Find where the given text appears and provide that cell's center as [x, y] coordinate. 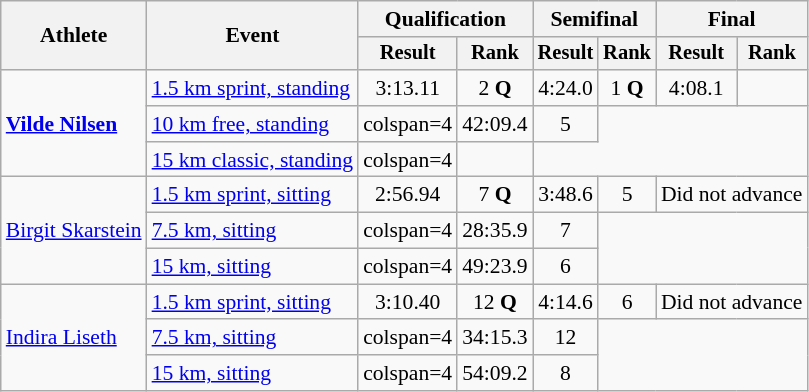
54:09.2 [494, 373]
12 Q [494, 302]
1.5 km sprint, standing [253, 88]
7 Q [494, 195]
Athlete [74, 36]
Birgit Skarstein [74, 230]
Indira Liseth [74, 338]
8 [566, 373]
4:24.0 [566, 88]
3:48.6 [566, 195]
49:23.9 [494, 267]
Qualification [446, 19]
4:14.6 [566, 302]
7 [566, 231]
Final [732, 19]
42:09.4 [494, 124]
28:35.9 [494, 231]
10 km free, standing [253, 124]
Event [253, 36]
Semifinal [594, 19]
15 km classic, standing [253, 160]
3:10.40 [408, 302]
34:15.3 [494, 338]
3:13.11 [408, 88]
1 Q [627, 88]
4:08.1 [696, 88]
Vilde Nilsen [74, 124]
2:56.94 [408, 195]
12 [566, 338]
2 Q [494, 88]
